Return the (X, Y) coordinate for the center point of the cell that contains the specified text.  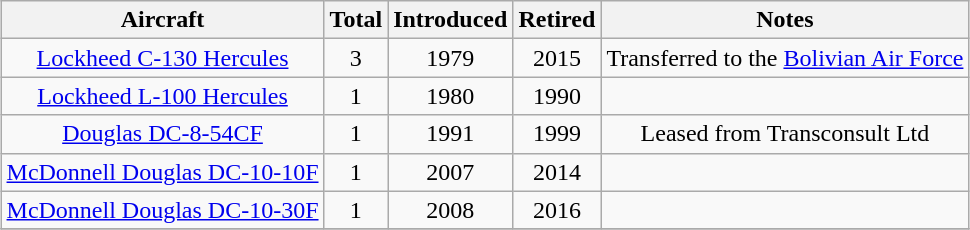
1980 (450, 96)
2007 (450, 172)
Aircraft (162, 20)
1991 (450, 134)
1979 (450, 58)
1990 (557, 96)
Introduced (450, 20)
Total (356, 20)
2015 (557, 58)
2016 (557, 210)
2008 (450, 210)
Lockheed C-130 Hercules (162, 58)
Douglas DC-8-54CF (162, 134)
Transferred to the Bolivian Air Force (785, 58)
McDonnell Douglas DC-10-10F (162, 172)
Notes (785, 20)
2014 (557, 172)
Lockheed L-100 Hercules (162, 96)
1999 (557, 134)
McDonnell Douglas DC-10-30F (162, 210)
Leased from Transconsult Ltd (785, 134)
3 (356, 58)
Retired (557, 20)
